Locate the cell with the specified text and output its [X, Y] center coordinate. 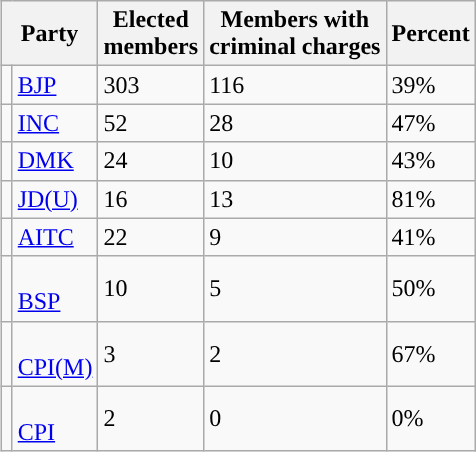
BSP [55, 288]
303 [151, 85]
41% [430, 237]
3 [151, 354]
Percent [430, 34]
Elected members [151, 34]
116 [295, 85]
5 [295, 288]
INC [55, 123]
47% [430, 123]
13 [295, 199]
28 [295, 123]
50% [430, 288]
Party [50, 34]
Members with criminal charges [295, 34]
43% [430, 161]
39% [430, 85]
0 [295, 418]
52 [151, 123]
22 [151, 237]
CPI [55, 418]
CPI(M) [55, 354]
67% [430, 354]
16 [151, 199]
81% [430, 199]
JD(U) [55, 199]
DMK [55, 161]
9 [295, 237]
AITC [55, 237]
BJP [55, 85]
24 [151, 161]
0% [430, 418]
